From the cell containing the given text, extract its center point as [x, y] coordinate. 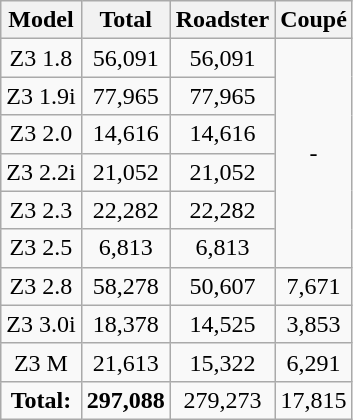
7,671 [314, 286]
58,278 [126, 286]
Z3 2.2i [41, 172]
6,291 [314, 362]
Total [126, 20]
297,088 [126, 400]
279,273 [222, 400]
Z3 2.8 [41, 286]
Model [41, 20]
17,815 [314, 400]
50,607 [222, 286]
Z3 3.0i [41, 324]
18,378 [126, 324]
14,525 [222, 324]
21,613 [126, 362]
Z3 2.5 [41, 248]
Z3 1.8 [41, 58]
Coupé [314, 20]
15,322 [222, 362]
Z3 2.3 [41, 210]
Total: [41, 400]
- [314, 153]
Z3 M [41, 362]
Z3 2.0 [41, 134]
Z3 1.9i [41, 96]
Roadster [222, 20]
3,853 [314, 324]
